From the cell containing the given text, extract its center point as (x, y) coordinate. 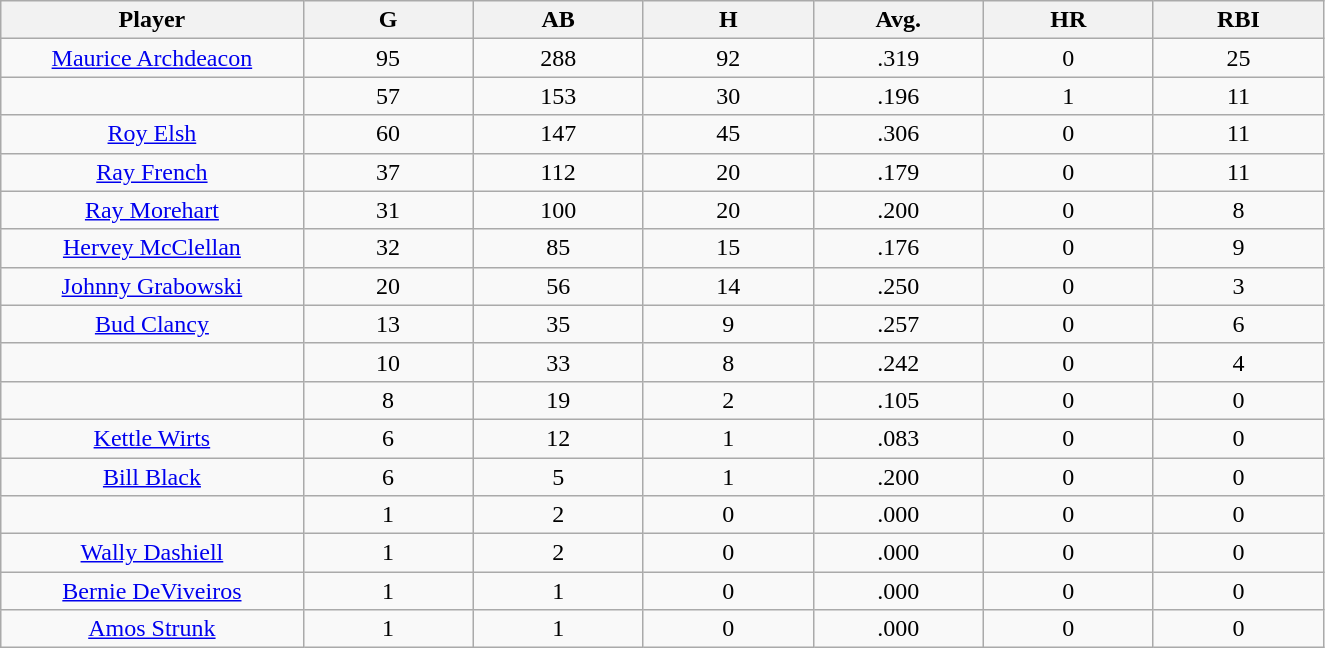
.250 (898, 286)
Avg. (898, 20)
.242 (898, 362)
60 (388, 134)
33 (558, 362)
288 (558, 58)
.105 (898, 400)
37 (388, 172)
3 (1238, 286)
5 (558, 477)
Maurice Archdeacon (152, 58)
15 (728, 248)
45 (728, 134)
32 (388, 248)
30 (728, 96)
Bernie DeViveiros (152, 591)
AB (558, 20)
Hervey McClellan (152, 248)
RBI (1238, 20)
Bill Black (152, 477)
57 (388, 96)
35 (558, 324)
112 (558, 172)
.319 (898, 58)
56 (558, 286)
.083 (898, 438)
.179 (898, 172)
HR (1068, 20)
19 (558, 400)
H (728, 20)
31 (388, 210)
95 (388, 58)
92 (728, 58)
Roy Elsh (152, 134)
Ray Morehart (152, 210)
.176 (898, 248)
25 (1238, 58)
100 (558, 210)
.196 (898, 96)
Amos Strunk (152, 629)
12 (558, 438)
14 (728, 286)
.257 (898, 324)
Johnny Grabowski (152, 286)
Bud Clancy (152, 324)
Ray French (152, 172)
Kettle Wirts (152, 438)
.306 (898, 134)
Player (152, 20)
4 (1238, 362)
Wally Dashiell (152, 553)
153 (558, 96)
147 (558, 134)
13 (388, 324)
85 (558, 248)
G (388, 20)
10 (388, 362)
